Extract the (x, y) coordinate from the center of the cell holding the provided text.  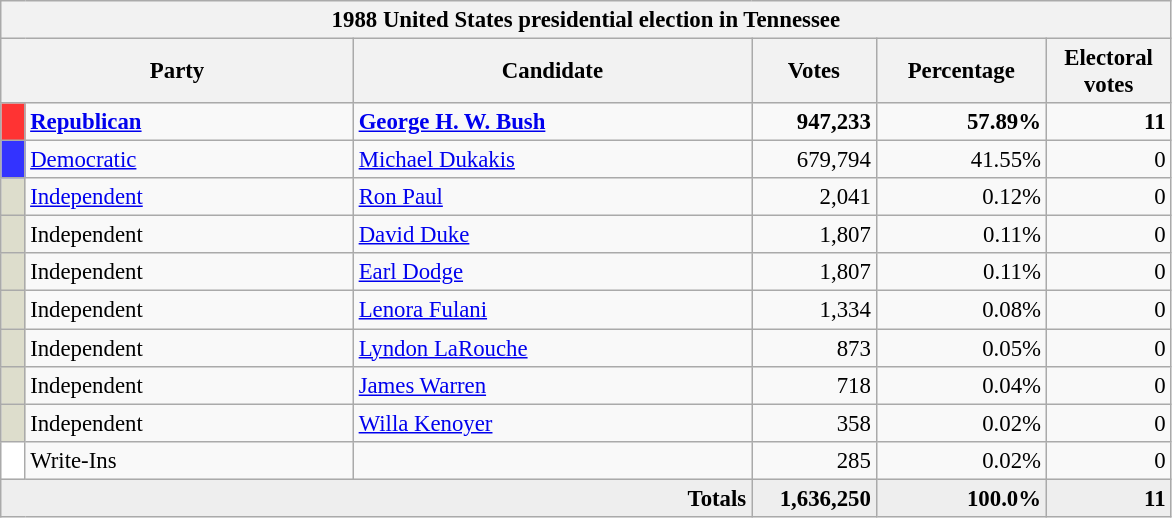
Earl Dodge (552, 273)
Percentage (961, 72)
Totals (376, 498)
0.04% (961, 385)
0.12% (961, 197)
873 (814, 348)
Democratic (189, 160)
718 (814, 385)
0.08% (961, 310)
Republican (189, 122)
1,636,250 (814, 498)
Ron Paul (552, 197)
285 (814, 460)
Lyndon LaRouche (552, 348)
100.0% (961, 498)
57.89% (961, 122)
358 (814, 423)
Write-Ins (189, 460)
Candidate (552, 72)
Party (178, 72)
2,041 (814, 197)
679,794 (814, 160)
1988 United States presidential election in Tennessee (586, 20)
Willa Kenoyer (552, 423)
1,334 (814, 310)
947,233 (814, 122)
Votes (814, 72)
Electoral votes (1108, 72)
Michael Dukakis (552, 160)
41.55% (961, 160)
George H. W. Bush (552, 122)
Lenora Fulani (552, 310)
0.05% (961, 348)
David Duke (552, 235)
James Warren (552, 385)
